Search for the cell housing the specified text and yield its [X, Y] center coordinate. 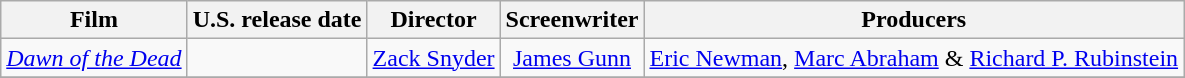
Director [434, 20]
Producers [914, 20]
Eric Newman, Marc Abraham & Richard P. Rubinstein [914, 58]
Dawn of the Dead [94, 58]
Zack Snyder [434, 58]
U.S. release date [277, 20]
James Gunn [572, 58]
Film [94, 20]
Screenwriter [572, 20]
